Find where the given text appears and provide that cell's center as (X, Y) coordinate. 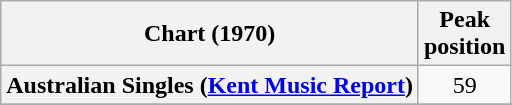
Peakposition (464, 34)
Chart (1970) (210, 34)
59 (464, 85)
Australian Singles (Kent Music Report) (210, 85)
